Extract the [X, Y] coordinate from the center of the cell holding the provided text.  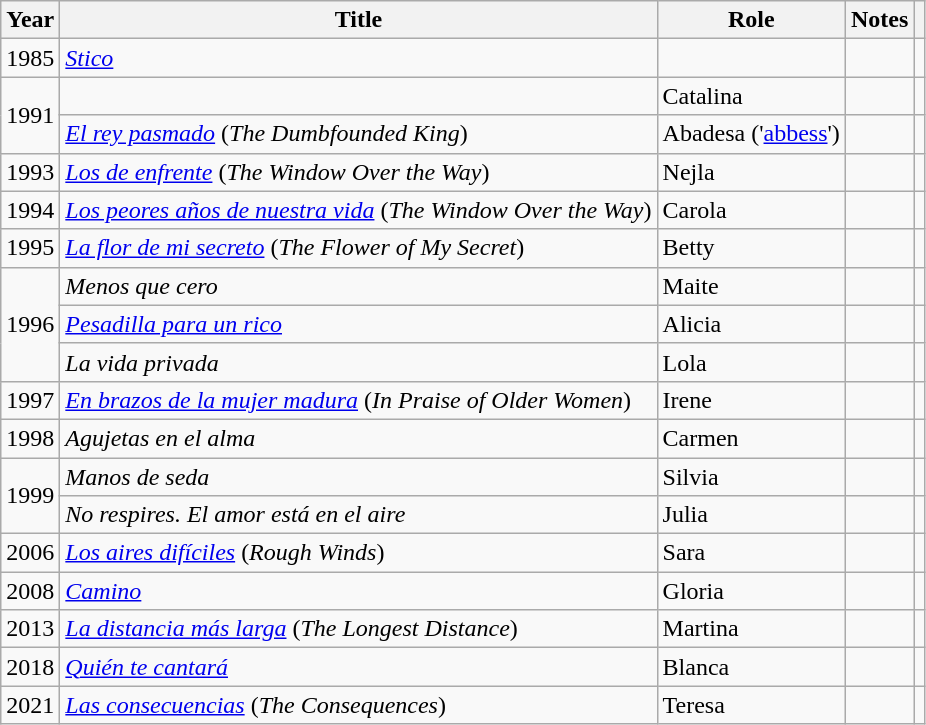
Gloria [751, 591]
Agujetas en el alma [358, 438]
Las consecuencias (The Consequences) [358, 705]
1997 [30, 400]
Silvia [751, 477]
Julia [751, 515]
Nejla [751, 172]
Catalina [751, 96]
2021 [30, 705]
Sara [751, 553]
Notes [879, 20]
1993 [30, 172]
Alicia [751, 324]
Camino [358, 591]
Title [358, 20]
Lola [751, 362]
Carola [751, 210]
El rey pasmado (The Dumbfounded King) [358, 134]
2018 [30, 667]
Los aires difíciles (Rough Winds) [358, 553]
Betty [751, 248]
Quién te cantará [358, 667]
Stico [358, 58]
La vida privada [358, 362]
1996 [30, 324]
Abadesa ('abbess') [751, 134]
2013 [30, 629]
1994 [30, 210]
Manos de seda [358, 477]
Irene [751, 400]
No respires. El amor está en el aire [358, 515]
Year [30, 20]
1991 [30, 115]
Menos que cero [358, 286]
Blanca [751, 667]
La flor de mi secreto (The Flower of My Secret) [358, 248]
La distancia más larga (The Longest Distance) [358, 629]
1985 [30, 58]
Teresa [751, 705]
Pesadilla para un rico [358, 324]
Los de enfrente (The Window Over the Way) [358, 172]
Carmen [751, 438]
En brazos de la mujer madura (In Praise of Older Women) [358, 400]
Martina [751, 629]
Los peores años de nuestra vida (The Window Over the Way) [358, 210]
2008 [30, 591]
Role [751, 20]
Maite [751, 286]
1995 [30, 248]
1998 [30, 438]
1999 [30, 496]
2006 [30, 553]
